Extract the [x, y] coordinate from the center of the cell holding the provided text.  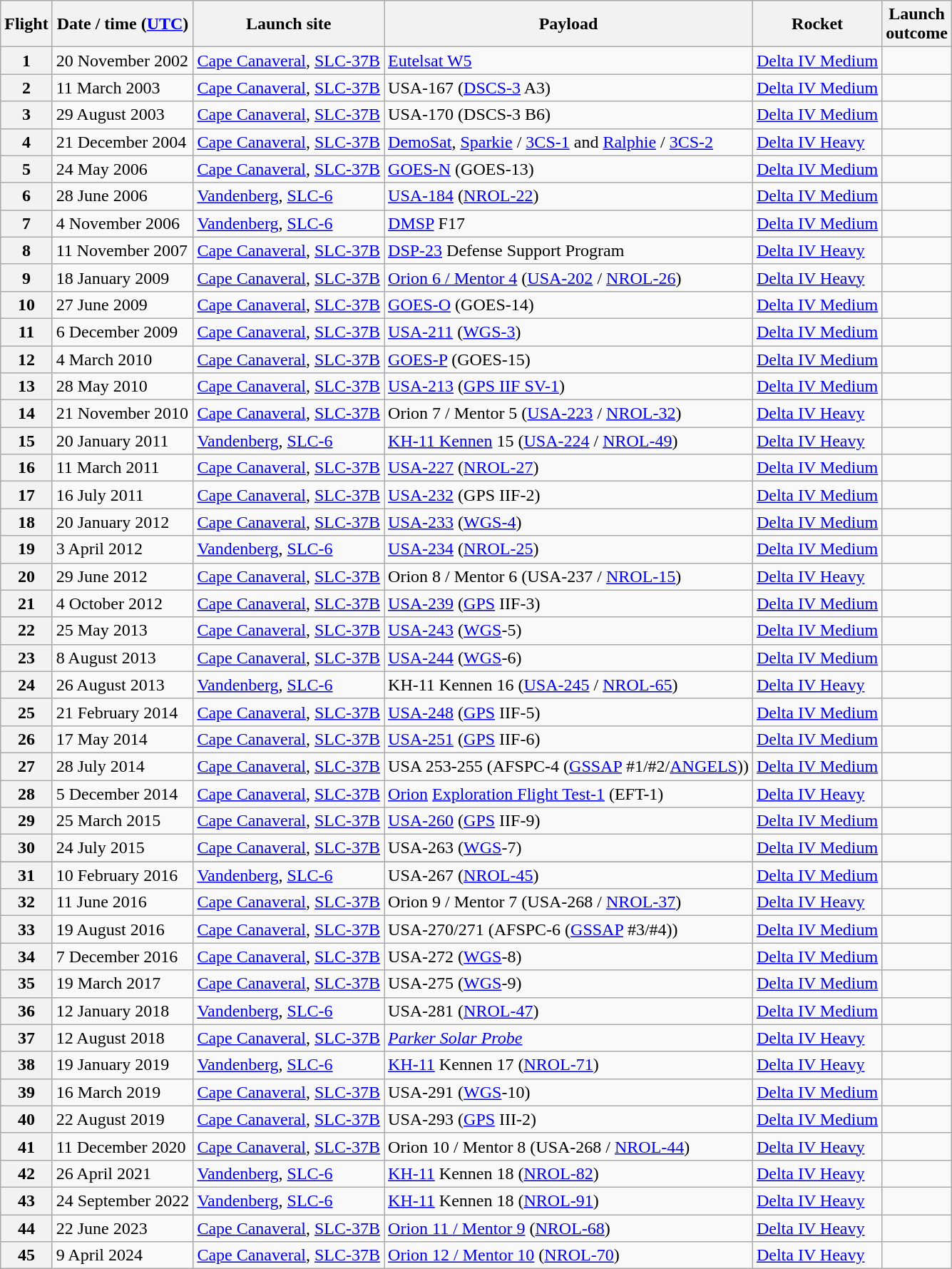
12 [26, 359]
21 February 2014 [123, 712]
28 June 2006 [123, 196]
USA-213 (GPS IIF SV-1) [569, 387]
41 [26, 1146]
4 March 2010 [123, 359]
4 [26, 142]
34 [26, 957]
9 April 2024 [123, 1255]
42 [26, 1173]
3 [26, 115]
26 April 2021 [123, 1173]
Orion 9 / Mentor 7 (USA-268 / NROL-37) [569, 902]
29 [26, 821]
20 [26, 576]
GOES-O (GOES-14) [569, 305]
21 November 2010 [123, 414]
24 May 2006 [123, 169]
Eutelsat W5 [569, 61]
39 [26, 1092]
USA-267 (NROL-45) [569, 875]
Launch outcome [917, 24]
Orion 6 / Mentor 4 (USA-202 / NROL-26) [569, 277]
16 [26, 468]
USA 253-255 (AFSPC-4 (GSSAP #1/#2/ANGELS)) [569, 766]
Orion Exploration Flight Test-1 (EFT-1) [569, 794]
17 May 2014 [123, 739]
Orion 7 / Mentor 5 (USA-223 / NROL-32) [569, 414]
21 December 2004 [123, 142]
2 [26, 88]
40 [26, 1119]
Orion 10 / Mentor 8 (USA-268 / NROL-44) [569, 1146]
25 March 2015 [123, 821]
USA-227 (NROL-27) [569, 468]
35 [26, 984]
11 November 2007 [123, 250]
16 March 2019 [123, 1092]
18 [26, 522]
29 August 2003 [123, 115]
7 December 2016 [123, 957]
22 August 2019 [123, 1119]
28 [26, 794]
KH-11 Kennen 17 (NROL-71) [569, 1065]
19 March 2017 [123, 984]
23 [26, 658]
16 July 2011 [123, 495]
11 March 2011 [123, 468]
USA-281 (NROL-47) [569, 1011]
11 March 2003 [123, 88]
22 [26, 631]
20 January 2011 [123, 441]
11 December 2020 [123, 1146]
25 [26, 712]
USA-260 (GPS IIF-9) [569, 821]
20 November 2002 [123, 61]
5 [26, 169]
43 [26, 1201]
USA-251 (GPS IIF-6) [569, 739]
24 July 2015 [123, 848]
GOES-P (GOES-15) [569, 359]
26 [26, 739]
USA-211 (WGS-3) [569, 332]
DemoSat, Sparkie / 3CS-1 and Ralphie / 3CS-2 [569, 142]
4 October 2012 [123, 603]
GOES-N (GOES-13) [569, 169]
USA-263 (WGS-7) [569, 848]
14 [26, 414]
USA-272 (WGS-8) [569, 957]
Flight [26, 24]
DSP-23 Defense Support Program [569, 250]
KH-11 Kennen 18 (NROL-91) [569, 1201]
DMSP F17 [569, 223]
Orion 11 / Mentor 9 (NROL-68) [569, 1228]
17 [26, 495]
11 June 2016 [123, 902]
USA-239 (GPS IIF-3) [569, 603]
Parker Solar Probe [569, 1038]
11 [26, 332]
45 [26, 1255]
Orion 12 / Mentor 10 (NROL-70) [569, 1255]
21 [26, 603]
12 January 2018 [123, 1011]
19 August 2016 [123, 929]
38 [26, 1065]
USA-270/271 (AFSPC-6 (GSSAP #3/#4)) [569, 929]
Launch site [289, 24]
20 January 2012 [123, 522]
18 January 2009 [123, 277]
USA-243 (WGS-5) [569, 631]
10 February 2016 [123, 875]
28 May 2010 [123, 387]
KH-11 Kennen 18 (NROL-82) [569, 1173]
3 April 2012 [123, 549]
Rocket [817, 24]
USA-232 (GPS IIF-2) [569, 495]
10 [26, 305]
USA-184 (NROL-22) [569, 196]
9 [26, 277]
27 June 2009 [123, 305]
6 December 2009 [123, 332]
USA-291 (WGS-10) [569, 1092]
12 August 2018 [123, 1038]
USA-233 (WGS-4) [569, 522]
USA-170 (DSCS-3 B6) [569, 115]
13 [26, 387]
USA-248 (GPS IIF-5) [569, 712]
8 August 2013 [123, 658]
USA-167 (DSCS-3 A3) [569, 88]
30 [26, 848]
19 January 2019 [123, 1065]
22 June 2023 [123, 1228]
Payload [569, 24]
USA-293 (GPS III-2) [569, 1119]
24 September 2022 [123, 1201]
33 [26, 929]
15 [26, 441]
1 [26, 61]
KH-11 Kennen 16 (USA-245 / NROL-65) [569, 685]
Orion 8 / Mentor 6 (USA-237 / NROL-15) [569, 576]
25 May 2013 [123, 631]
Date / time (UTC) [123, 24]
7 [26, 223]
5 December 2014 [123, 794]
36 [26, 1011]
29 June 2012 [123, 576]
KH-11 Kennen 15 (USA-224 / NROL-49) [569, 441]
44 [26, 1228]
6 [26, 196]
37 [26, 1038]
4 November 2006 [123, 223]
8 [26, 250]
USA-244 (WGS-6) [569, 658]
31 [26, 875]
19 [26, 549]
24 [26, 685]
26 August 2013 [123, 685]
USA-234 (NROL-25) [569, 549]
USA-275 (WGS-9) [569, 984]
28 July 2014 [123, 766]
32 [26, 902]
27 [26, 766]
